Find where the given text appears and provide that cell's center as [X, Y] coordinate. 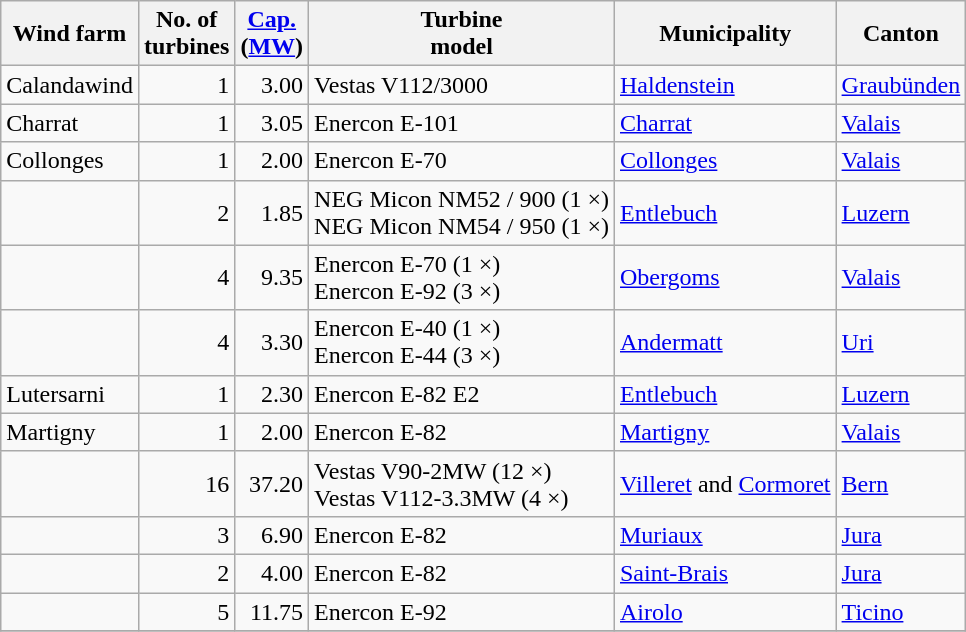
Vestas V90-2MW (12 ×)Vestas V112-3.3MW (4 ×) [462, 484]
16 [186, 484]
Enercon E-82 E2 [462, 394]
Enercon E-70 (1 ×)Enercon E-92 (3 ×) [462, 278]
Enercon E-70 [462, 161]
3 [186, 535]
Enercon E-92 [462, 611]
Andermatt [725, 342]
4.00 [272, 573]
Vestas V112/3000 [462, 85]
9.35 [272, 278]
Lutersarni [70, 394]
Graubünden [901, 85]
Canton [901, 34]
Enercon E-40 (1 ×)Enercon E-44 (3 ×) [462, 342]
Uri [901, 342]
11.75 [272, 611]
Haldenstein [725, 85]
Muriaux [725, 535]
Saint-Brais [725, 573]
Municipality [725, 34]
37.20 [272, 484]
No. ofturbines [186, 34]
3.30 [272, 342]
Turbinemodel [462, 34]
Wind farm [70, 34]
Obergoms [725, 278]
Airolo [725, 611]
Cap.(MW) [272, 34]
Ticino [901, 611]
Enercon E-101 [462, 123]
Calandawind [70, 85]
1.85 [272, 212]
3.05 [272, 123]
Villeret and Cormoret [725, 484]
2.30 [272, 394]
3.00 [272, 85]
Bern [901, 484]
5 [186, 611]
NEG Micon NM52 / 900 (1 ×)NEG Micon NM54 / 950 (1 ×) [462, 212]
6.90 [272, 535]
